Extract the (X, Y) coordinate from the center of the cell holding the provided text.  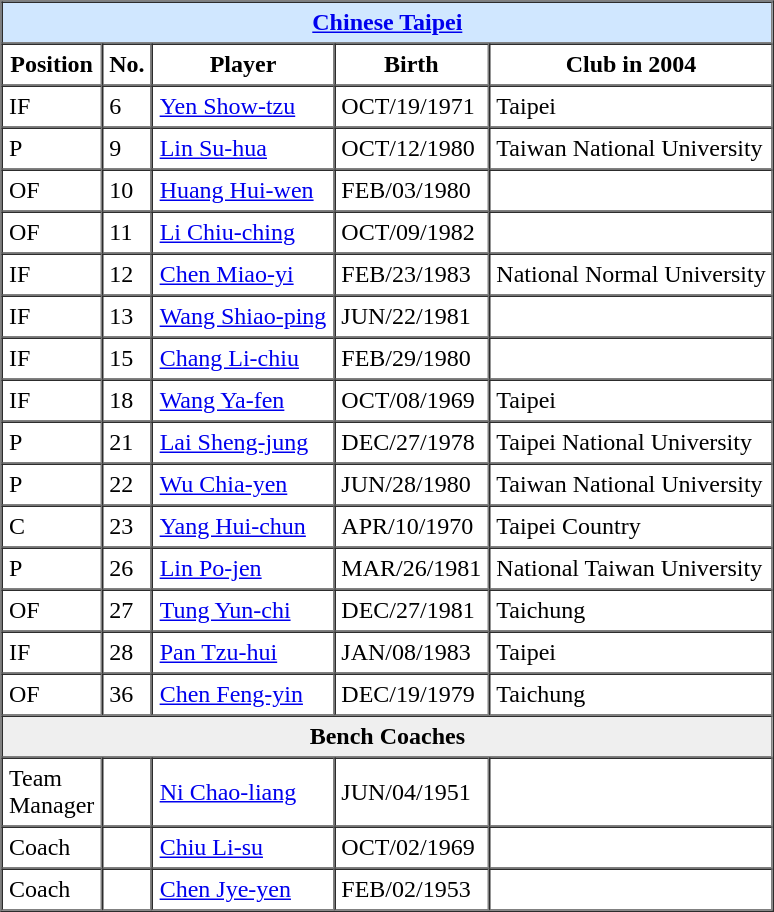
Lin Su-hua (243, 149)
APR/10/1970 (412, 527)
Chinese Taipei (388, 23)
23 (127, 527)
FEB/03/1980 (412, 191)
DEC/27/1978 (412, 443)
FEB/23/1983 (412, 275)
Team Manager (52, 792)
Bench Coaches (388, 737)
Ni Chao-liang (243, 792)
Wu Chia-yen (243, 485)
Chen Feng-yin (243, 695)
Chiu Li-su (243, 847)
FEB/02/1953 (412, 889)
10 (127, 191)
Position (52, 65)
6 (127, 107)
Wang Ya-fen (243, 401)
Player (243, 65)
9 (127, 149)
JUN/22/1981 (412, 317)
11 (127, 233)
Li Chiu-ching (243, 233)
FEB/29/1980 (412, 359)
28 (127, 653)
OCT/12/1980 (412, 149)
Pan Tzu-hui (243, 653)
Yang Hui-chun (243, 527)
Taipei National University (631, 443)
Birth (412, 65)
DEC/27/1981 (412, 611)
National Taiwan University (631, 569)
18 (127, 401)
Yen Show-tzu (243, 107)
OCT/09/1982 (412, 233)
15 (127, 359)
JAN/08/1983 (412, 653)
36 (127, 695)
27 (127, 611)
13 (127, 317)
National Normal University (631, 275)
Chen Miao-yi (243, 275)
26 (127, 569)
C (52, 527)
OCT/08/1969 (412, 401)
Tung Yun-chi (243, 611)
Chen Jye-yen (243, 889)
OCT/19/1971 (412, 107)
12 (127, 275)
22 (127, 485)
OCT/02/1969 (412, 847)
Lai Sheng-jung (243, 443)
Wang Shiao-ping (243, 317)
Huang Hui-wen (243, 191)
MAR/26/1981 (412, 569)
JUN/28/1980 (412, 485)
DEC/19/1979 (412, 695)
No. (127, 65)
Lin Po-jen (243, 569)
Chang Li-chiu (243, 359)
21 (127, 443)
Taipei Country (631, 527)
JUN/04/1951 (412, 792)
Club in 2004 (631, 65)
